Search for the cell housing the specified text and yield its [x, y] center coordinate. 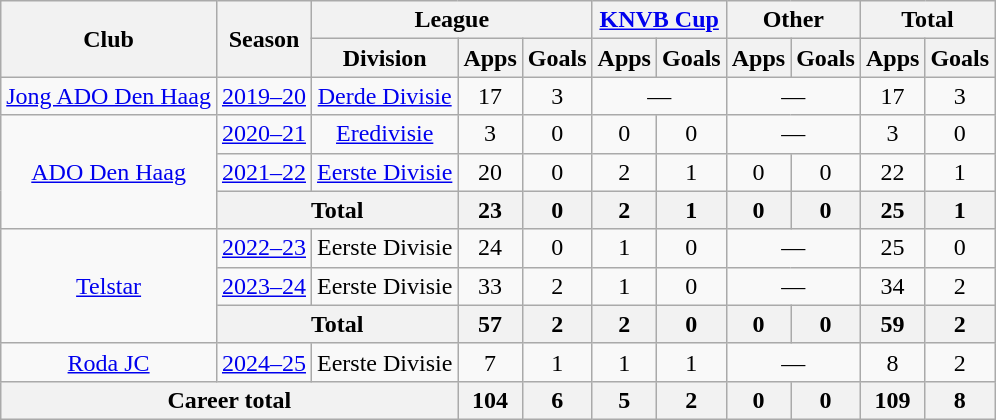
22 [892, 172]
7 [490, 362]
104 [490, 400]
109 [892, 400]
2019–20 [264, 96]
ADO Den Haag [109, 172]
League [452, 20]
20 [490, 172]
Career total [230, 400]
Season [264, 39]
24 [490, 248]
Telstar [109, 286]
Jong ADO Den Haag [109, 96]
KNVB Cup [659, 20]
59 [892, 324]
5 [624, 400]
34 [892, 286]
2020–21 [264, 134]
Eredivisie [385, 134]
Other [793, 20]
57 [490, 324]
33 [490, 286]
23 [490, 210]
2022–23 [264, 248]
2024–25 [264, 362]
6 [557, 400]
2021–22 [264, 172]
Division [385, 58]
Derde Divisie [385, 96]
Club [109, 39]
2023–24 [264, 286]
Roda JC [109, 362]
